Find where the given text appears and provide that cell's center as [x, y] coordinate. 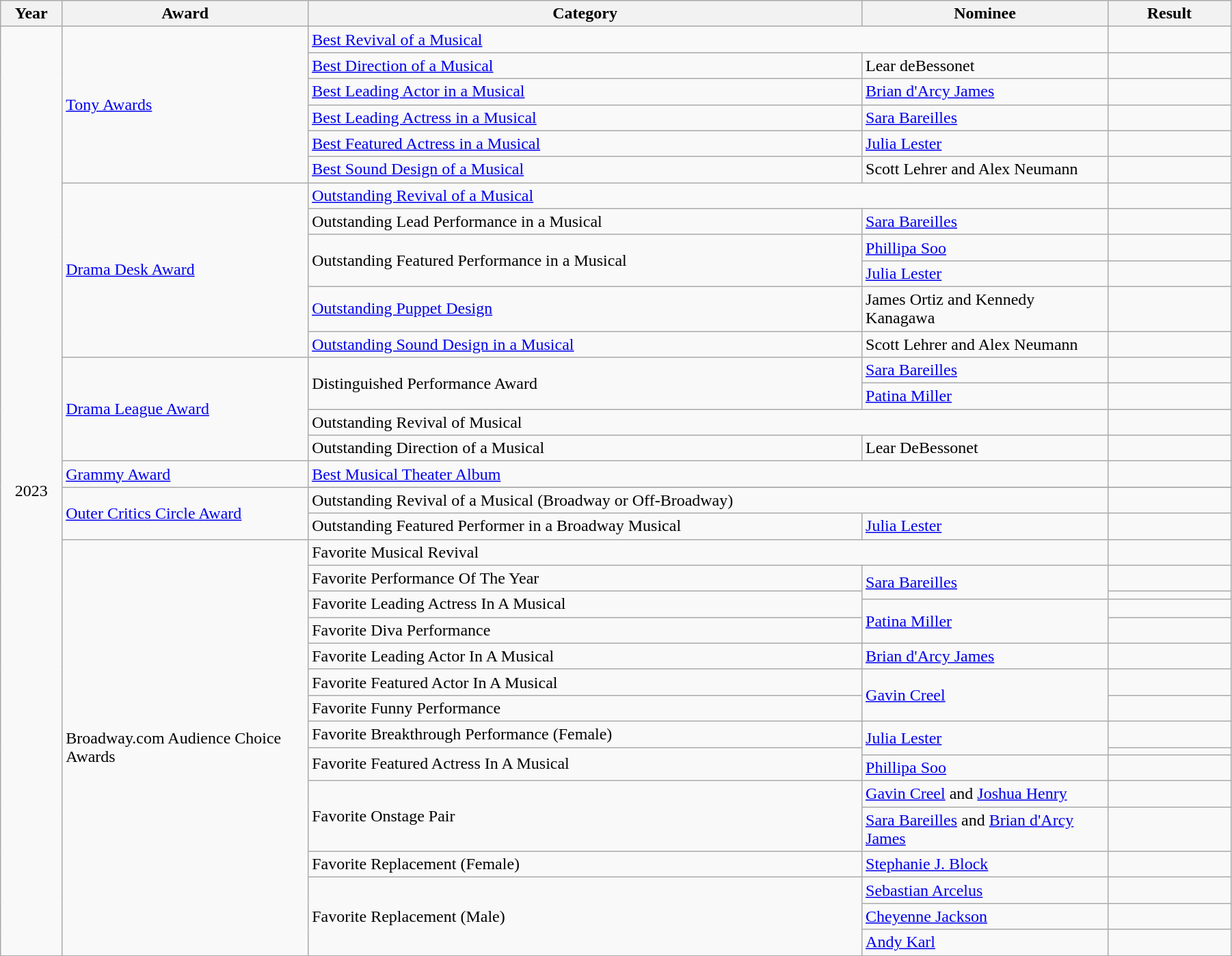
Favorite Featured Actor In A Musical [585, 682]
Best Sound Design of a Musical [585, 169]
2023 [31, 491]
Outer Critics Circle Award [185, 513]
Cheyenne Jackson [985, 916]
Outstanding Revival of a Musical (Broadway or Off-Broadway) [708, 500]
Favorite Performance Of The Year [585, 578]
James Ortiz and Kennedy Kanagawa [985, 309]
Nominee [985, 14]
Sebastian Arcelus [985, 890]
Distinguished Performance Award [585, 383]
Result [1169, 14]
Best Leading Actress in a Musical [585, 118]
Favorite Breakthrough Performance (Female) [585, 734]
Favorite Funny Performance [585, 708]
Outstanding Direction of a Musical [585, 448]
Gavin Creel and Joshua Henry [985, 794]
Category [585, 14]
Outstanding Revival of Musical [708, 422]
Favorite Diva Performance [585, 630]
Broadway.com Audience Choice Awards [185, 748]
Award [185, 14]
Favorite Leading Actress In A Musical [585, 604]
Gavin Creel [985, 695]
Grammy Award [185, 474]
Favorite Musical Revival [708, 552]
Outstanding Featured Performance in a Musical [585, 260]
Favorite Featured Actress In A Musical [585, 764]
Drama League Award [185, 409]
Favorite Replacement (Female) [585, 864]
Andy Karl [985, 942]
Stephanie J. Block [985, 864]
Lear DeBessonet [985, 448]
Best Revival of a Musical [708, 40]
Outstanding Puppet Design [585, 309]
Favorite Leading Actor In A Musical [585, 656]
Favorite Replacement (Male) [585, 916]
Best Leading Actor in a Musical [585, 92]
Outstanding Lead Performance in a Musical [585, 221]
Drama Desk Award [185, 269]
Year [31, 14]
Favorite Onstage Pair [585, 816]
Lear deBessonet [985, 66]
Outstanding Revival of a Musical [708, 195]
Best Direction of a Musical [585, 66]
Best Featured Actress in a Musical [585, 144]
Best Musical Theater Album [708, 474]
Sara Bareilles and Brian d'Arcy James [985, 830]
Tony Awards [185, 105]
Outstanding Featured Performer in a Broadway Musical [585, 526]
Outstanding Sound Design in a Musical [585, 344]
